Find where the given text appears and provide that cell's center as (x, y) coordinate. 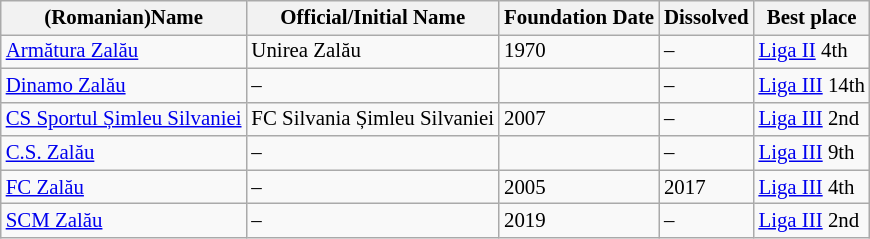
Unirea Zalău (372, 51)
Foundation Date (579, 18)
Liga III 4th (811, 187)
2007 (579, 119)
CS Sportul Șimleu Silvaniei (124, 119)
SCM Zalău (124, 221)
(Romanian)Name (124, 18)
Armătura Zalău (124, 51)
2017 (706, 187)
Liga III 14th (811, 85)
Official/Initial Name (372, 18)
Liga II 4th (811, 51)
Dissolved (706, 18)
2005 (579, 187)
Liga III 9th (811, 153)
2019 (579, 221)
FC Zalău (124, 187)
Best place (811, 18)
1970 (579, 51)
Dinamo Zalău (124, 85)
FC Silvania Șimleu Silvaniei (372, 119)
C.S. Zalău (124, 153)
